Search for the cell housing the specified text and yield its (x, y) center coordinate. 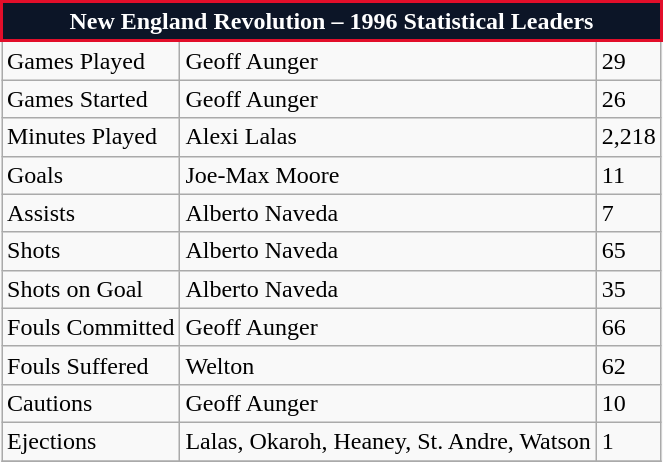
Minutes Played (91, 137)
Fouls Suffered (91, 365)
New England Revolution – 1996 Statistical Leaders (332, 22)
66 (628, 327)
1 (628, 441)
11 (628, 175)
2,218 (628, 137)
Alexi Lalas (388, 137)
Ejections (91, 441)
Games Played (91, 60)
Joe-Max Moore (388, 175)
Lalas, Okaroh, Heaney, St. Andre, Watson (388, 441)
7 (628, 213)
Shots (91, 251)
62 (628, 365)
Assists (91, 213)
Cautions (91, 403)
Welton (388, 365)
29 (628, 60)
26 (628, 99)
Goals (91, 175)
10 (628, 403)
Shots on Goal (91, 289)
35 (628, 289)
Fouls Committed (91, 327)
65 (628, 251)
Games Started (91, 99)
